Output the (X, Y) coordinate of the center of the cell containing the given text.  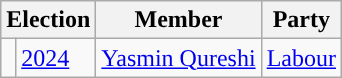
2024 (56, 58)
Member (178, 20)
Election (48, 20)
Labour (301, 58)
Party (301, 20)
Yasmin Qureshi (178, 58)
